Detect which cell encompasses the target text, then output its [X, Y] center coordinate. 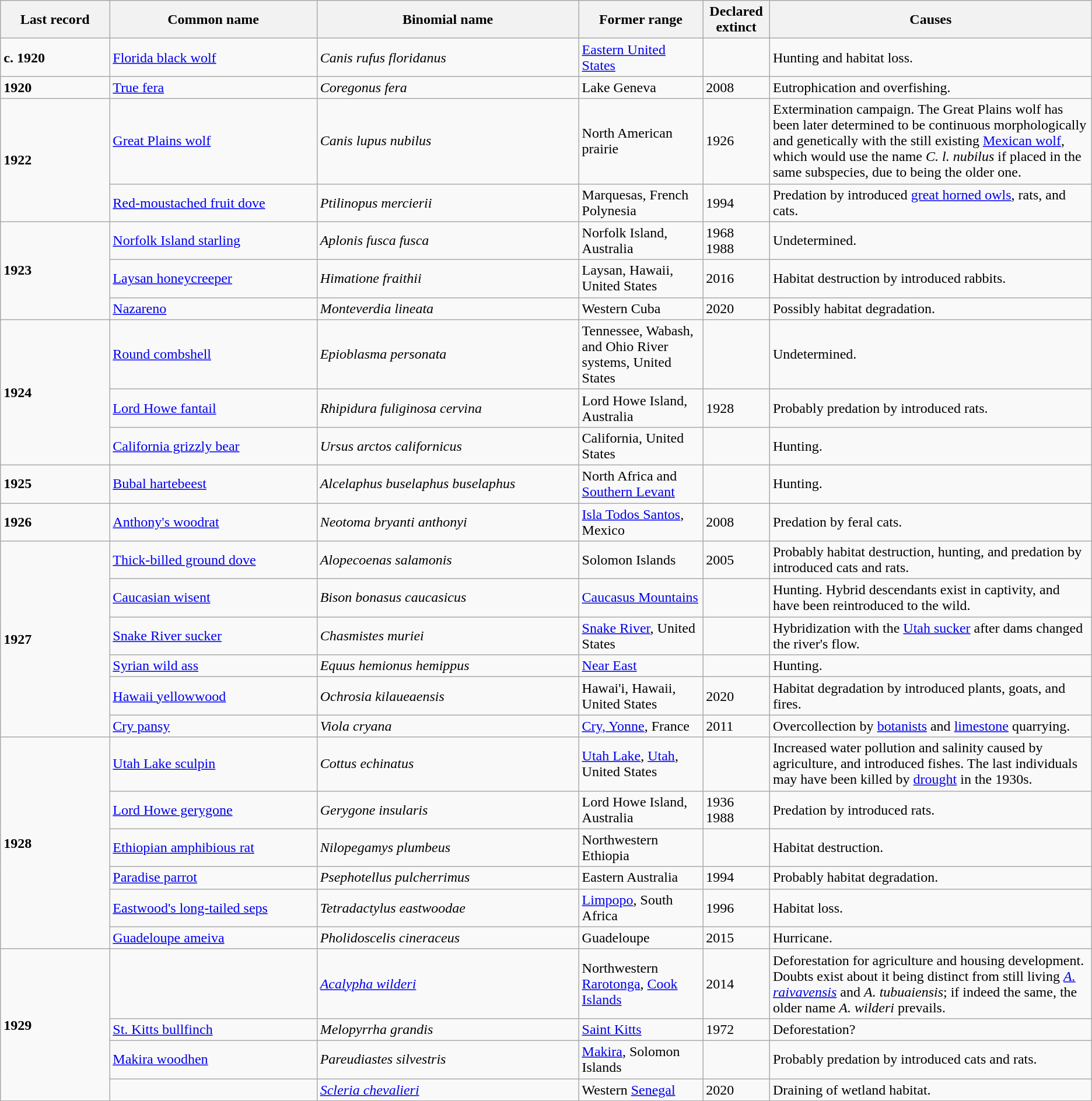
Tetradactylus eastwoodae [448, 907]
Possibly habitat degradation. [930, 308]
Bubal hartebeest [213, 484]
Scleria chevalieri [448, 1090]
Himatione fraithii [448, 279]
Solomon Islands [640, 560]
Viola cryana [448, 726]
St. Kitts bullfinch [213, 1029]
1996 [736, 907]
1923 [55, 271]
Utah Lake, Utah, United States [640, 764]
Chasmistes muriei [448, 636]
Laysan, Hawaii, United States [640, 279]
Lord Howe fantail [213, 408]
Predation by introduced rats. [930, 809]
Thick-billed ground dove [213, 560]
North Africa and Southern Levant [640, 484]
Syrian wild ass [213, 666]
Alopecoenas salamonis [448, 560]
Hunting. Hybrid descendants exist in captivity, and have been reintroduced to the wild. [930, 598]
Predation by feral cats. [930, 521]
Eastern United States [640, 57]
Bison bonasus caucasicus [448, 598]
Near East [640, 666]
Ptilinopus mercierii [448, 203]
Probably predation by introduced cats and rats. [930, 1059]
1920 [55, 87]
Ochrosia kilaueaensis [448, 696]
Epioblasma personata [448, 355]
Ethiopian amphibious rat [213, 848]
Declared extinct [736, 20]
Equus hemionus hemippus [448, 666]
Northwestern Rarotonga, Cook Islands [640, 983]
Draining of wetland habitat. [930, 1090]
Norfolk Island, Australia [640, 240]
Causes [930, 20]
Anthony's woodrat [213, 521]
Melopyrrha grandis [448, 1029]
Lord Howe gerygone [213, 809]
Norfolk Island starling [213, 240]
Coregonus fera [448, 87]
True fera [213, 87]
Habitat destruction. [930, 848]
Acalypha wilderi [448, 983]
California grizzly bear [213, 446]
Probably habitat destruction, hunting, and predation by introduced cats and rats. [930, 560]
Hawaii yellowwood [213, 696]
Alcelaphus buselaphus buselaphus [448, 484]
Nazareno [213, 308]
Habitat degradation by introduced plants, goats, and fires. [930, 696]
Cry pansy [213, 726]
Probably habitat degradation. [930, 878]
Habitat loss. [930, 907]
c. 1920 [55, 57]
Overcollection by botanists and limestone quarrying. [930, 726]
Pareudiastes silvestris [448, 1059]
Hawai'i, Hawaii, United States [640, 696]
Guadeloupe [640, 938]
Hunting and habitat loss. [930, 57]
Eastern Australia [640, 878]
2015 [736, 938]
Paradise parrot [213, 878]
Red-moustached fruit dove [213, 203]
North American prairie [640, 141]
Tennessee, Wabash, and Ohio River systems, United States [640, 355]
19361988 [736, 809]
Laysan honeycreeper [213, 279]
1929 [55, 1025]
Neotoma bryanti anthonyi [448, 521]
Psephotellus pulcherrimus [448, 878]
Cottus echinatus [448, 764]
Canis rufus floridanus [448, 57]
Ursus arctos californicus [448, 446]
2016 [736, 279]
Saint Kitts [640, 1029]
Hurricane. [930, 938]
2005 [736, 560]
19681988 [736, 240]
Caucasus Mountains [640, 598]
Aplonis fusca fusca [448, 240]
Limpopo, South Africa [640, 907]
Eutrophication and overfishing. [930, 87]
Gerygone insularis [448, 809]
Florida black wolf [213, 57]
Great Plains wolf [213, 141]
Guadeloupe ameiva [213, 938]
Isla Todos Santos, Mexico [640, 521]
Western Cuba [640, 308]
Caucasian wisent [213, 598]
Habitat destruction by introduced rabbits. [930, 279]
Snake River sucker [213, 636]
Last record [55, 20]
Round combshell [213, 355]
Binomial name [448, 20]
1925 [55, 484]
1972 [736, 1029]
Marquesas, French Polynesia [640, 203]
Rhipidura fuliginosa cervina [448, 408]
Makira woodhen [213, 1059]
Lake Geneva [640, 87]
Snake River, United States [640, 636]
Utah Lake sculpin [213, 764]
Pholidoscelis cineraceus [448, 938]
2014 [736, 983]
Eastwood's long-tailed seps [213, 907]
Deforestation? [930, 1029]
Makira, Solomon Islands [640, 1059]
Cry, Yonne, France [640, 726]
Common name [213, 20]
Predation by introduced great horned owls, rats, and cats. [930, 203]
California, United States [640, 446]
Hybridization with the Utah sucker after dams changed the river's flow. [930, 636]
Monteverdia lineata [448, 308]
Former range [640, 20]
Western Senegal [640, 1090]
1927 [55, 639]
Canis lupus nubilus [448, 141]
2011 [736, 726]
Probably predation by introduced rats. [930, 408]
1922 [55, 160]
1924 [55, 392]
Northwestern Ethiopia [640, 848]
Nilopegamys plumbeus [448, 848]
